Provide the (x, y) coordinate of the cell's center where the given text is located.  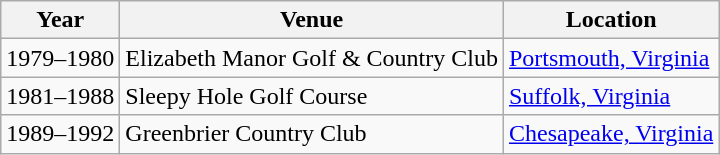
Elizabeth Manor Golf & Country Club (312, 58)
Venue (312, 20)
1981–1988 (60, 96)
1989–1992 (60, 134)
Year (60, 20)
1979–1980 (60, 58)
Sleepy Hole Golf Course (312, 96)
Greenbrier Country Club (312, 134)
Chesapeake, Virginia (610, 134)
Suffolk, Virginia (610, 96)
Location (610, 20)
Portsmouth, Virginia (610, 58)
